Return [x, y] of the center of cell containing provided text 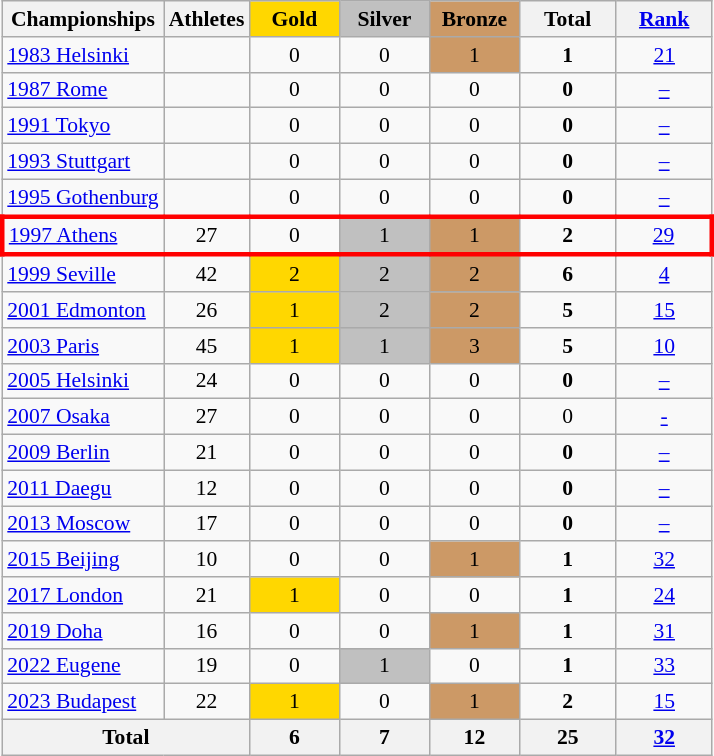
17 [207, 524]
2003 Paris [82, 346]
4 [664, 274]
1993 Stuttgart [82, 162]
2007 Osaka [82, 417]
1995 Gothenburg [82, 198]
1999 Seville [82, 274]
45 [207, 346]
Championships [82, 19]
2005 Helsinki [82, 381]
Gold [294, 19]
Bronze [474, 19]
1991 Tokyo [82, 126]
26 [207, 310]
2011 Daegu [82, 488]
2022 Eugene [82, 666]
- [664, 417]
Rank [664, 19]
7 [384, 738]
33 [664, 666]
2023 Budapest [82, 702]
3 [474, 346]
2013 Moscow [82, 524]
31 [664, 631]
42 [207, 274]
2001 Edmonton [82, 310]
Athletes [207, 19]
29 [664, 236]
16 [207, 631]
1983 Helsinki [82, 55]
1987 Rome [82, 90]
Silver [384, 19]
2019 Doha [82, 631]
1997 Athens [82, 236]
19 [207, 666]
2017 London [82, 595]
2009 Berlin [82, 453]
2015 Beijing [82, 560]
25 [568, 738]
22 [207, 702]
